Determine the (x, y) coordinate at the center of the cell enclosing the given text.  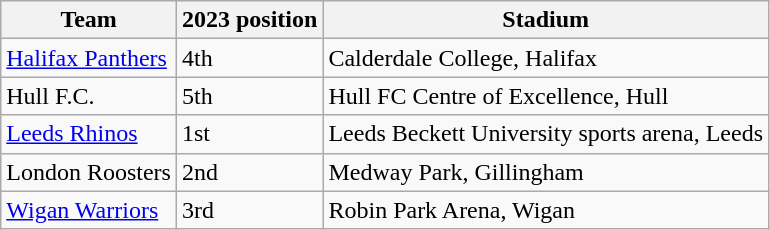
Hull F.C. (89, 96)
Leeds Rhinos (89, 134)
2023 position (249, 20)
2nd (249, 172)
Stadium (546, 20)
Calderdale College, Halifax (546, 58)
5th (249, 96)
1st (249, 134)
Halifax Panthers (89, 58)
Hull FC Centre of Excellence, Hull (546, 96)
Leeds Beckett University sports arena, Leeds (546, 134)
4th (249, 58)
3rd (249, 210)
London Roosters (89, 172)
Wigan Warriors (89, 210)
Medway Park, Gillingham (546, 172)
Team (89, 20)
Robin Park Arena, Wigan (546, 210)
